Capture the cell that displays the provided text and extract its (x, y) central coordinate. 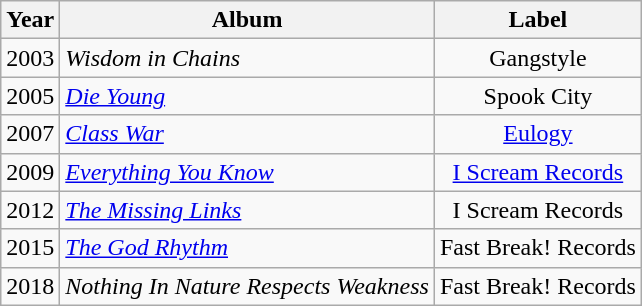
Die Young (248, 96)
Everything You Know (248, 172)
Label (538, 20)
2005 (30, 96)
The God Rhythm (248, 248)
Album (248, 20)
Class War (248, 134)
Year (30, 20)
Wisdom in Chains (248, 58)
Nothing In Nature Respects Weakness (248, 286)
2003 (30, 58)
2018 (30, 286)
Spook City (538, 96)
2012 (30, 210)
Gangstyle (538, 58)
Eulogy (538, 134)
2009 (30, 172)
2015 (30, 248)
2007 (30, 134)
The Missing Links (248, 210)
